From the cell containing the given text, extract its center point as [x, y] coordinate. 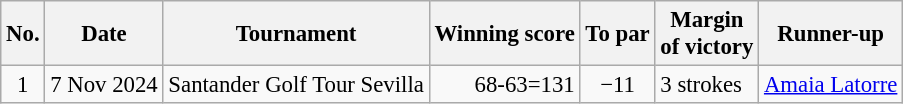
68-63=131 [504, 85]
−11 [618, 85]
Amaia Latorre [831, 85]
Santander Golf Tour Sevilla [296, 85]
1 [23, 85]
Runner-up [831, 34]
7 Nov 2024 [104, 85]
No. [23, 34]
Tournament [296, 34]
Marginof victory [707, 34]
3 strokes [707, 85]
To par [618, 34]
Winning score [504, 34]
Date [104, 34]
